Determine the [X, Y] coordinate at the center of the cell enclosing the given text.  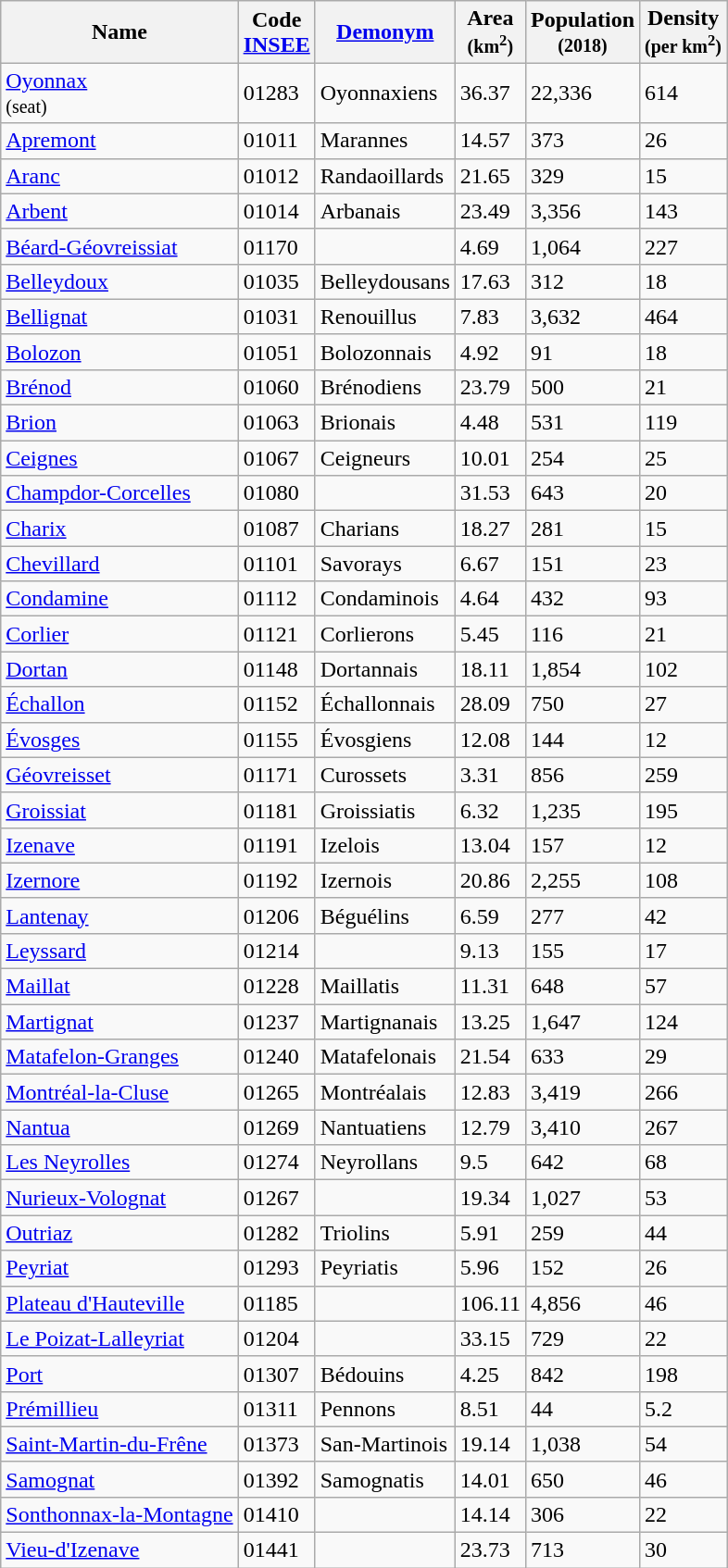
Bolozonnais [385, 352]
01311 [276, 1409]
Brénod [119, 387]
642 [582, 1163]
1,854 [582, 669]
Lantenay [119, 915]
Outriaz [119, 1233]
Martignat [119, 1022]
6.59 [490, 915]
Nantuatiens [385, 1127]
Marannes [385, 141]
108 [684, 880]
Corlierons [385, 634]
Arbanais [385, 211]
Évosgiens [385, 740]
Nantua [119, 1127]
464 [684, 317]
Le Poizat-Lalleyriat [119, 1338]
Brionais [385, 423]
Échallonnais [385, 704]
8.51 [490, 1409]
Montréalais [385, 1092]
277 [582, 915]
650 [582, 1479]
23.73 [490, 1550]
Peyriat [119, 1268]
01101 [276, 564]
Nurieux-Volognat [119, 1198]
Oyonnaxiens [385, 93]
29 [684, 1057]
4.92 [490, 352]
266 [684, 1092]
42 [684, 915]
17 [684, 951]
Bellignat [119, 317]
Arbent [119, 211]
19.14 [490, 1444]
713 [582, 1550]
Maillatis [385, 987]
01228 [276, 987]
Izernore [119, 880]
Curossets [385, 775]
729 [582, 1338]
Samognatis [385, 1479]
01206 [276, 915]
01265 [276, 1092]
01060 [276, 387]
01171 [276, 775]
28.09 [490, 704]
373 [582, 141]
San-Martinois [385, 1444]
432 [582, 599]
Groissiatis [385, 810]
01293 [276, 1268]
Maillat [119, 987]
9.13 [490, 951]
20.86 [490, 880]
Randaoillards [385, 176]
124 [684, 1022]
14.01 [490, 1479]
11.31 [490, 987]
01410 [276, 1514]
312 [582, 281]
1,038 [582, 1444]
4.69 [490, 246]
Plateau d'Hauteville [119, 1303]
856 [582, 775]
Condaminois [385, 599]
5.91 [490, 1233]
23 [684, 564]
Neyrollans [385, 1163]
68 [684, 1163]
Corlier [119, 634]
01214 [276, 951]
2,255 [582, 880]
102 [684, 669]
18.11 [490, 669]
643 [582, 493]
151 [582, 564]
Béguélins [385, 915]
10.01 [490, 458]
Apremont [119, 141]
1,647 [582, 1022]
1,027 [582, 1198]
01373 [276, 1444]
5.45 [490, 634]
531 [582, 423]
Pennons [385, 1409]
5.96 [490, 1268]
01441 [276, 1550]
7.83 [490, 317]
Saint-Martin-du-Frêne [119, 1444]
198 [684, 1374]
227 [684, 246]
01031 [276, 317]
500 [582, 387]
01148 [276, 669]
54 [684, 1444]
Renouillus [385, 317]
Prémillieu [119, 1409]
17.63 [490, 281]
01035 [276, 281]
Savorays [385, 564]
3.31 [490, 775]
12.08 [490, 740]
Port [119, 1374]
19.34 [490, 1198]
116 [582, 634]
Martignanais [385, 1022]
3,356 [582, 211]
9.5 [490, 1163]
Belleydoux [119, 281]
18.27 [490, 529]
57 [684, 987]
01152 [276, 704]
12.79 [490, 1127]
Izenave [119, 845]
21.54 [490, 1057]
Charix [119, 529]
Name [119, 31]
Matafelonais [385, 1057]
3,419 [582, 1092]
Aranc [119, 176]
5.2 [684, 1409]
842 [582, 1374]
Groissiat [119, 810]
01269 [276, 1127]
157 [582, 845]
633 [582, 1057]
01155 [276, 740]
01283 [276, 93]
6.32 [490, 810]
Sonthonnax-la-Montagne [119, 1514]
Charians [385, 529]
4.25 [490, 1374]
01063 [276, 423]
13.04 [490, 845]
01185 [276, 1303]
01204 [276, 1338]
Izernois [385, 880]
Density(per km2) [684, 31]
254 [582, 458]
20 [684, 493]
93 [684, 599]
Demonym [385, 31]
195 [684, 810]
Izelois [385, 845]
4.64 [490, 599]
Dortan [119, 669]
01181 [276, 810]
01282 [276, 1233]
01121 [276, 634]
Samognat [119, 1479]
01192 [276, 880]
267 [684, 1127]
23.79 [490, 387]
155 [582, 951]
01051 [276, 352]
Area(km2) [490, 31]
Dortannais [385, 669]
21.65 [490, 176]
36.37 [490, 93]
614 [684, 93]
01267 [276, 1198]
4,856 [582, 1303]
91 [582, 352]
27 [684, 704]
01112 [276, 599]
33.15 [490, 1338]
Triolins [385, 1233]
144 [582, 740]
3,410 [582, 1127]
Géovreisset [119, 775]
01170 [276, 246]
3,632 [582, 317]
329 [582, 176]
12.83 [490, 1092]
01012 [276, 176]
Peyriatis [385, 1268]
106.11 [490, 1303]
Montréal-la-Cluse [119, 1092]
Échallon [119, 704]
Ceigneurs [385, 458]
01080 [276, 493]
01307 [276, 1374]
119 [684, 423]
4.48 [490, 423]
14.57 [490, 141]
Bédouins [385, 1374]
14.14 [490, 1514]
Oyonnax(seat) [119, 93]
53 [684, 1198]
152 [582, 1268]
648 [582, 987]
01191 [276, 845]
01087 [276, 529]
1,064 [582, 246]
25 [684, 458]
143 [684, 211]
Vieu-d'Izenave [119, 1550]
13.25 [490, 1022]
Bolozon [119, 352]
306 [582, 1514]
1,235 [582, 810]
01011 [276, 141]
Béard-Géovreissiat [119, 246]
Leyssard [119, 951]
Brion [119, 423]
23.49 [490, 211]
281 [582, 529]
01274 [276, 1163]
01392 [276, 1479]
Chevillard [119, 564]
Condamine [119, 599]
01237 [276, 1022]
31.53 [490, 493]
Population(2018) [582, 31]
6.67 [490, 564]
Ceignes [119, 458]
Belleydousans [385, 281]
750 [582, 704]
Les Neyrolles [119, 1163]
Matafelon-Granges [119, 1057]
CodeINSEE [276, 31]
01067 [276, 458]
Champdor-Corcelles [119, 493]
Évosges [119, 740]
Brénodiens [385, 387]
01014 [276, 211]
30 [684, 1550]
22,336 [582, 93]
01240 [276, 1057]
